Output the [X, Y] coordinate of the center of the cell containing the given text.  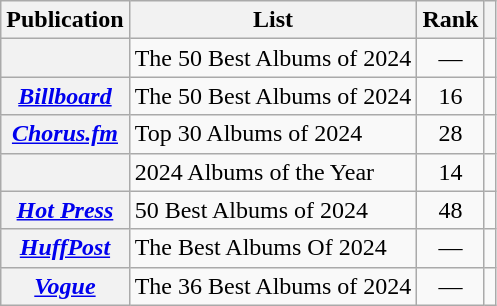
Billboard [65, 96]
50 Best Albums of 2024 [273, 210]
Rank [450, 20]
The Best Albums Of 2024 [273, 248]
28 [450, 134]
Top 30 Albums of 2024 [273, 134]
14 [450, 172]
16 [450, 96]
Vogue [65, 286]
Publication [65, 20]
Chorus.fm [65, 134]
48 [450, 210]
2024 Albums of the Year [273, 172]
The 36 Best Albums of 2024 [273, 286]
List [273, 20]
HuffPost [65, 248]
Hot Press [65, 210]
